Capture the cell that displays the provided text and extract its [X, Y] central coordinate. 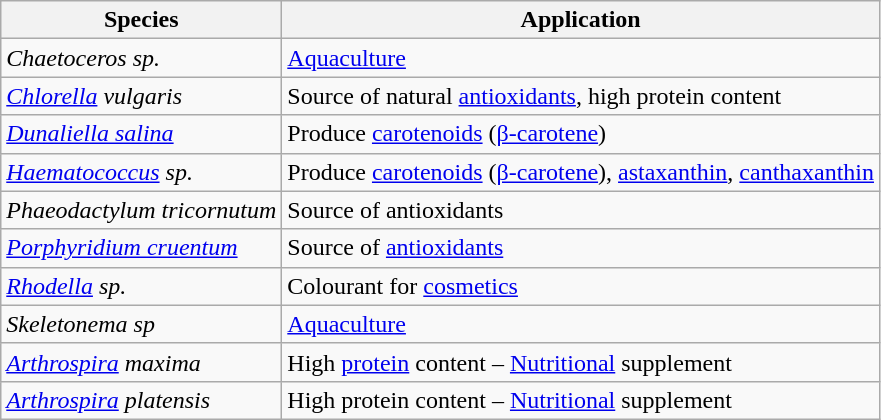
Skeletonema sp [142, 324]
Chaetoceros sp. [142, 58]
Chlorella vulgaris [142, 96]
Produce carotenoids (β-carotene) [581, 134]
Arthrospira platensis [142, 400]
Porphyridium cruentum [142, 248]
Haematococcus sp. [142, 172]
Source of natural antioxidants, high protein content [581, 96]
Species [142, 20]
Colourant for cosmetics [581, 286]
Arthrospira maxima [142, 362]
Dunaliella salina [142, 134]
Application [581, 20]
Rhodella sp. [142, 286]
Produce carotenoids (β-carotene), astaxanthin, canthaxanthin [581, 172]
Phaeodactylum tricornutum [142, 210]
